For the text-containing cell, return its midpoint in (X, Y) coordinate format. 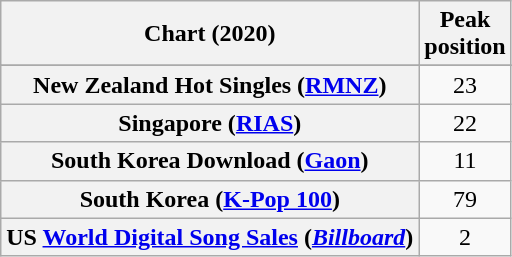
New Zealand Hot Singles (RMNZ) (210, 85)
22 (465, 123)
South Korea (K-Pop 100) (210, 199)
South Korea Download (Gaon) (210, 161)
Singapore (RIAS) (210, 123)
2 (465, 237)
79 (465, 199)
Peakposition (465, 34)
23 (465, 85)
11 (465, 161)
US World Digital Song Sales (Billboard) (210, 237)
Chart (2020) (210, 34)
